Capture the cell that displays the provided text and extract its (X, Y) central coordinate. 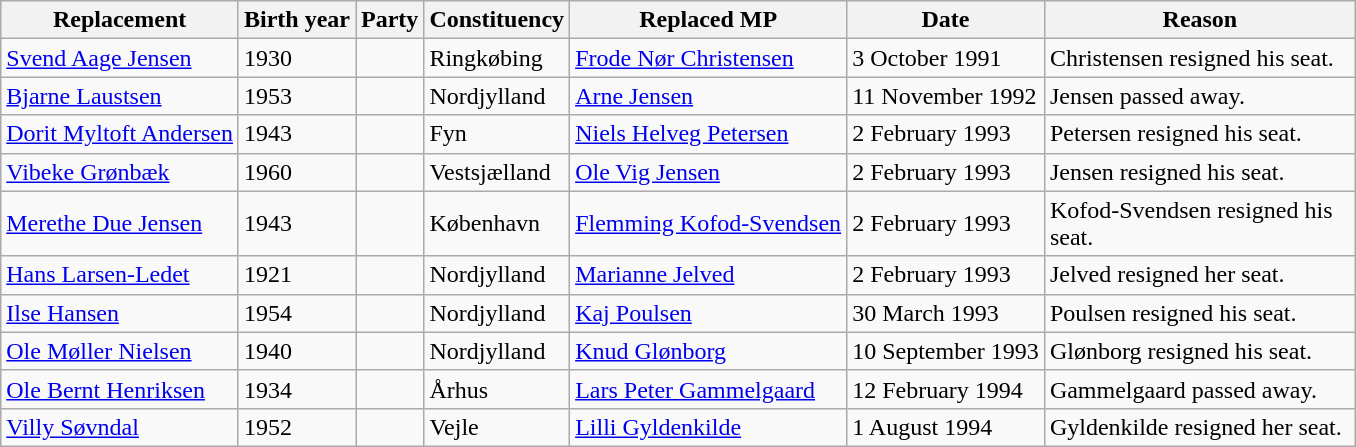
Ringkøbing (497, 58)
Petersen resigned his seat. (1200, 134)
Glønborg resigned his seat. (1200, 351)
Replacement (120, 20)
Hans Larsen-Ledet (120, 275)
1940 (296, 351)
1954 (296, 313)
1953 (296, 96)
Lars Peter Gammelgaard (708, 389)
Kofod-Svendsen resigned his seat. (1200, 224)
10 September 1993 (946, 351)
København (497, 224)
Ole Bernt Henriksen (120, 389)
Ole Vig Jensen (708, 172)
1 August 1994 (946, 427)
Gammelgaard passed away. (1200, 389)
Reason (1200, 20)
Knud Glønborg (708, 351)
Flemming Kofod-Svendsen (708, 224)
Date (946, 20)
Party (390, 20)
Vestsjælland (497, 172)
Replaced MP (708, 20)
Århus (497, 389)
Vejle (497, 427)
Arne Jensen (708, 96)
3 October 1991 (946, 58)
Lilli Gyldenkilde (708, 427)
1930 (296, 58)
Christensen resigned his seat. (1200, 58)
Jensen passed away. (1200, 96)
Constituency (497, 20)
Gyldenkilde resigned her seat. (1200, 427)
Ilse Hansen (120, 313)
1960 (296, 172)
Poulsen resigned his seat. (1200, 313)
Frode Nør Christensen (708, 58)
Niels Helveg Petersen (708, 134)
Fyn (497, 134)
1921 (296, 275)
Villy Søvndal (120, 427)
30 March 1993 (946, 313)
Jelved resigned her seat. (1200, 275)
Dorit Myltoft Andersen (120, 134)
Ole Møller Nielsen (120, 351)
Birth year (296, 20)
Vibeke Grønbæk (120, 172)
1934 (296, 389)
Kaj Poulsen (708, 313)
Svend Aage Jensen (120, 58)
Merethe Due Jensen (120, 224)
Bjarne Laustsen (120, 96)
Jensen resigned his seat. (1200, 172)
1952 (296, 427)
Marianne Jelved (708, 275)
12 February 1994 (946, 389)
11 November 1992 (946, 96)
